Return the [X, Y] coordinate for the center point of the cell that contains the specified text.  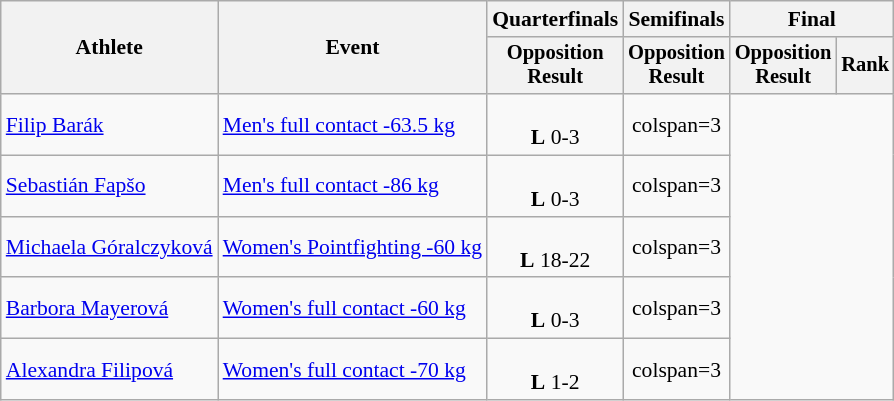
Women's full contact -60 kg [353, 308]
Women's Pointfighting -60 kg [353, 248]
Women's full contact -70 kg [353, 370]
Quarterfinals [555, 19]
Semifinals [676, 19]
Michaela Góralczyková [110, 248]
Sebastián Fapšo [110, 186]
Athlete [110, 48]
Filip Barák [110, 124]
L 1-2 [555, 370]
Men's full contact -86 kg [353, 186]
Alexandra Filipová [110, 370]
Rank [865, 66]
Final [812, 19]
L 18-22 [555, 248]
Men's full contact -63.5 kg [353, 124]
Barbora Mayerová [110, 308]
Event [353, 48]
